Pinpoint the cell where the given text exists, returning its [x, y] midpoint coordinate. 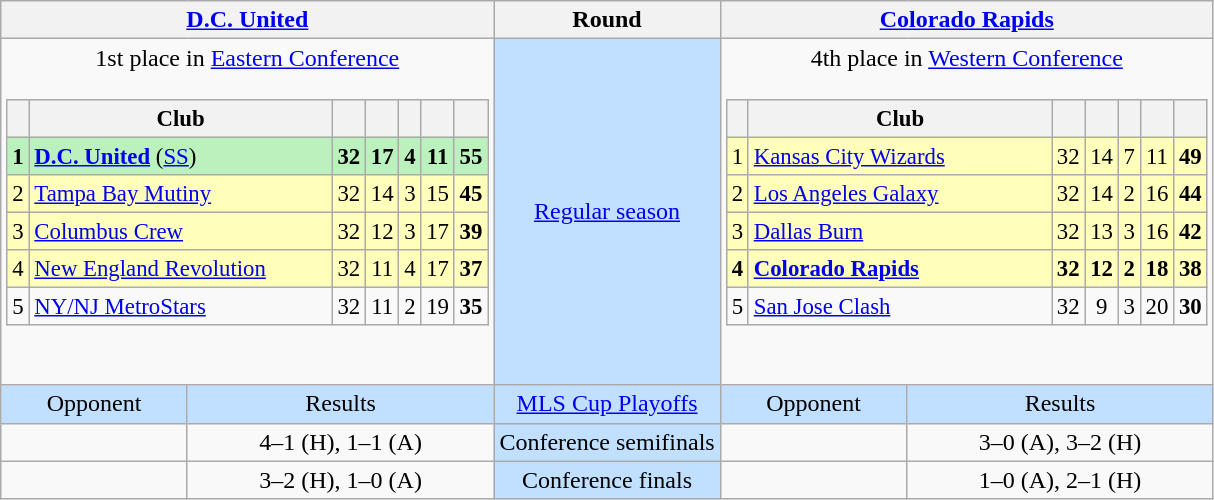
15 [438, 193]
MLS Cup Playoffs [607, 404]
30 [1190, 306]
San Jose Clash [900, 306]
New England Revolution [180, 268]
Regular season [607, 212]
1–0 (A), 2–1 (H) [1060, 480]
D.C. United [248, 20]
45 [470, 193]
Conference semifinals [607, 442]
Tampa Bay Mutiny [180, 193]
19 [438, 306]
9 [1102, 306]
Los Angeles Galaxy [900, 193]
Dallas Burn [900, 231]
D.C. United (SS) [180, 156]
38 [1190, 268]
3–0 (A), 3–2 (H) [1060, 442]
55 [470, 156]
37 [470, 268]
3–2 (H), 1–0 (A) [340, 480]
35 [470, 306]
Columbus Crew [180, 231]
NY/NJ MetroStars [180, 306]
Kansas City Wizards [900, 156]
44 [1190, 193]
49 [1190, 156]
7 [1129, 156]
Conference finals [607, 480]
42 [1190, 231]
13 [1102, 231]
39 [470, 231]
Round [607, 20]
20 [1156, 306]
4–1 (H), 1–1 (A) [340, 442]
18 [1156, 268]
